Return (X, Y) of the center of cell containing provided text 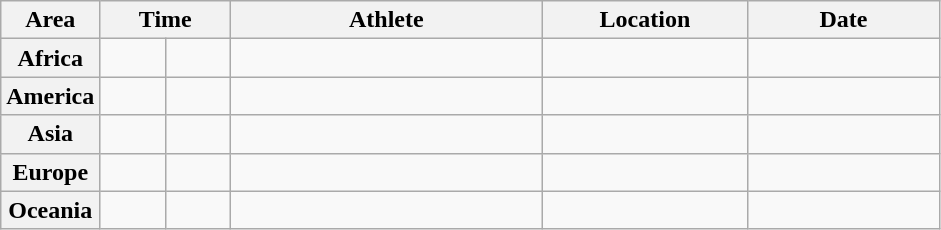
Date (844, 20)
Asia (50, 134)
Europe (50, 172)
Time (166, 20)
Athlete (386, 20)
Location (645, 20)
Oceania (50, 210)
America (50, 96)
Area (50, 20)
Africa (50, 58)
